Extract the [x, y] coordinate from the center of the cell holding the provided text.  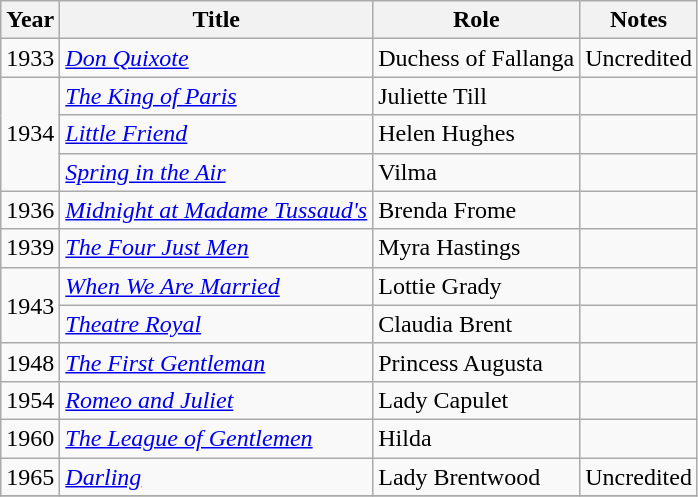
Midnight at Madame Tussaud's [216, 210]
1936 [30, 210]
1933 [30, 58]
Romeo and Juliet [216, 400]
Title [216, 20]
Brenda Frome [476, 210]
Vilma [476, 172]
Claudia Brent [476, 324]
1934 [30, 134]
Hilda [476, 438]
Duchess of Fallanga [476, 58]
Role [476, 20]
Princess Augusta [476, 362]
1939 [30, 248]
The Four Just Men [216, 248]
Lady Capulet [476, 400]
Little Friend [216, 134]
Year [30, 20]
The First Gentleman [216, 362]
Spring in the Air [216, 172]
When We Are Married [216, 286]
Lottie Grady [476, 286]
Juliette Till [476, 96]
1943 [30, 305]
Helen Hughes [476, 134]
1948 [30, 362]
Notes [639, 20]
Lady Brentwood [476, 477]
Don Quixote [216, 58]
The League of Gentlemen [216, 438]
1965 [30, 477]
Myra Hastings [476, 248]
The King of Paris [216, 96]
1960 [30, 438]
Darling [216, 477]
Theatre Royal [216, 324]
1954 [30, 400]
